Provide the [x, y] coordinate of the cell's center where the given text is located.  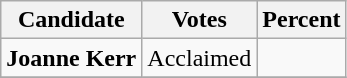
Acclaimed [200, 58]
Joanne Kerr [72, 58]
Candidate [72, 20]
Percent [302, 20]
Votes [200, 20]
